Identify which cell holds the provided text, then report its [X, Y] central coordinate. 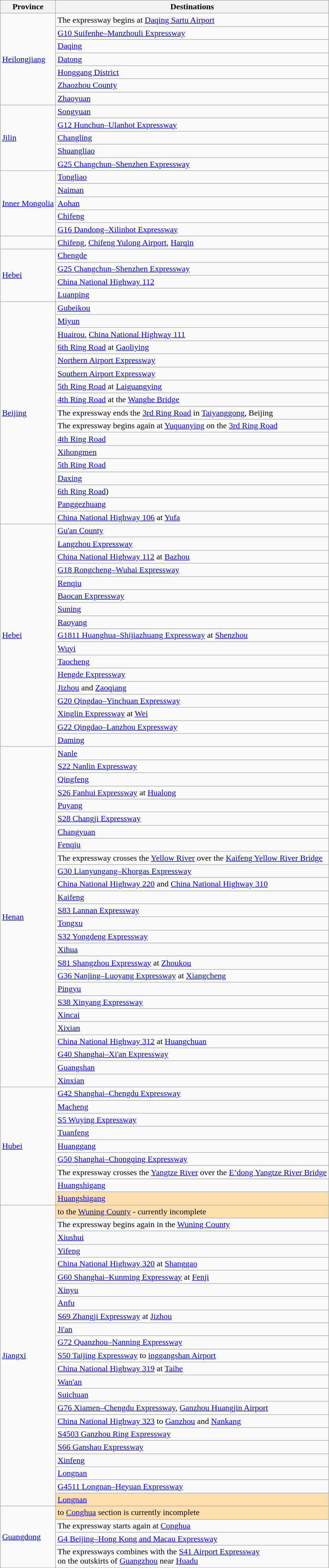
Xinxian [192, 1081]
G20 Qingdao–Yinchuan Expressway [192, 701]
Baocan Expressway [192, 596]
Tongliao [192, 177]
Shuangliao [192, 151]
Daqing [192, 46]
Datong [192, 59]
Guangdong [28, 1537]
Hubei [28, 1146]
The expressway crosses the Yellow River over the Kaifeng Yellow River Bridge [192, 858]
China National Highway 112 [192, 282]
Raoyang [192, 622]
Tongxu [192, 923]
Gu'an County [192, 530]
G72 Quanzhou–Nanning Expressway [192, 1342]
G16 Dandong–Xilinhot Expressway [192, 229]
Renqiu [192, 583]
G18 Rongcheng–Wuhai Expressway [192, 570]
G12 Hunchun–Ulanhot Expressway [192, 125]
Changling [192, 138]
Miyun [192, 321]
The expressway ends the 3rd Ring Road in Taiyanggong, Beijing [192, 413]
China National Highway 323 to Ganzhou and Nankang [192, 1421]
Panggezhuang [192, 504]
Songyuan [192, 111]
Macheng [192, 1107]
Destinations [192, 7]
Wuyi [192, 648]
Xinyu [192, 1290]
S66 Ganshao Expressway [192, 1447]
Hengde Expressway [192, 675]
Xinfeng [192, 1460]
G76 Xiamen–Chengdu Expressway, Ganzhou Huangjin Airport [192, 1408]
The expressway begins at Daqing Sartu Airport [192, 20]
Taocheng [192, 662]
Guangshan [192, 1067]
S22 Nanlin Expressway [192, 766]
S50 Taijing Expressway to inggangshan Airport [192, 1355]
Xiushui [192, 1238]
Tuanfeng [192, 1133]
Xinglin Expressway at Wei [192, 714]
Luanping [192, 295]
The expressway starts again at Conghua [192, 1526]
Aohan [192, 203]
China National Highway 319 at Taihe [192, 1368]
Chengde [192, 256]
G1811 Huanghua–Shijiazhuang Expressway at Shenzhou [192, 635]
G36 Nanjing–Luoyang Expressway at Xiangcheng [192, 976]
Honggang District [192, 72]
Xihongmen [192, 452]
Jiangxi [28, 1355]
Kaifeng [192, 897]
Inner Mongolia [28, 203]
G4 Beijing–Hong Kong and Macau Expressway [192, 1539]
Daxing [192, 478]
The expressways combines with the S41 Airport Expressway on the outskirts of Guangzhou near Huadu [192, 1556]
S69 Zhangji Expressway at Jizhou [192, 1316]
Xixian [192, 1028]
S38 Xinyang Expressway [192, 1002]
to the Wuning County - currently incomplete [192, 1211]
Province [28, 7]
Nanle [192, 753]
Yifeng [192, 1251]
6th Ring Road) [192, 491]
6th Ring Road at Gaoliying [192, 347]
Northern Airport Expressway [192, 360]
4th Ring Road [192, 439]
The expressway begins again at Yuquanying on the 3rd Ring Road [192, 426]
Pingyu [192, 989]
Changyuan [192, 832]
G30 Lianyungang–Khorgas Expressway [192, 871]
S81 Shangzhou Expressway at Zhoukou [192, 963]
Puyang [192, 806]
S28 Changji Expressway [192, 819]
G42 Shanghai–Chengdu Expressway [192, 1094]
China National Highway 106 at Yufa [192, 517]
S32 Yongdeng Expressway [192, 936]
Zhaoyuan [192, 98]
China National Highway 112 at Bazhou [192, 557]
G10 Suifenhe–Manzhouli Expressway [192, 33]
Chifeng [192, 216]
Naiman [192, 190]
Jilin [28, 138]
Beijing [28, 413]
Zhaozhou County [192, 85]
Huanggang [192, 1146]
Southern Airport Expressway [192, 373]
The expressway begins again in the Wuning County [192, 1225]
G40 Shanghai–Xi'an Expressway [192, 1054]
The expressway crosses the Yangtze River over the E’dong Yangtze River Bridge [192, 1172]
Gubeikou [192, 308]
G60 Shanghai–Kunming Expressway at Fenji [192, 1277]
Chifeng, Chifeng Yulong Airport, Harqin [192, 243]
S4503 Ganzhou Ring Expressway [192, 1434]
Suning [192, 609]
Heilongjiang [28, 59]
Ji'an [192, 1329]
Fenqiu [192, 845]
5th Ring Road [192, 465]
Suichuan [192, 1395]
Henan [28, 917]
Daming [192, 740]
S83 Lannan Expressway [192, 910]
Xihua [192, 949]
4th Ring Road at the Wanghe Bridge [192, 400]
G22 Qingdao–Lanzhou Expressway [192, 727]
Qingfeng [192, 779]
Jizhou and Zaoqiang [192, 688]
to Conghua section is currently incomplete [192, 1513]
Anfu [192, 1303]
Xincai [192, 1015]
Huairou, China National Highway 111 [192, 334]
5th Ring Road at Laiguangying [192, 387]
China National Highway 320 at Shanggao [192, 1264]
China National Highway 312 at Huangchuan [192, 1041]
S26 Fanhui Expressway at Hualong [192, 792]
G50 Shanghai–Chongqing Expressway [192, 1159]
S5 Wuying Expressway [192, 1120]
Wan'an [192, 1382]
Langzhou Expressway [192, 544]
China National Highway 220 and China National Highway 310 [192, 884]
G4511 Longnan–Heyuan Expressway [192, 1486]
